Find where the given text appears and provide that cell's center as (x, y) coordinate. 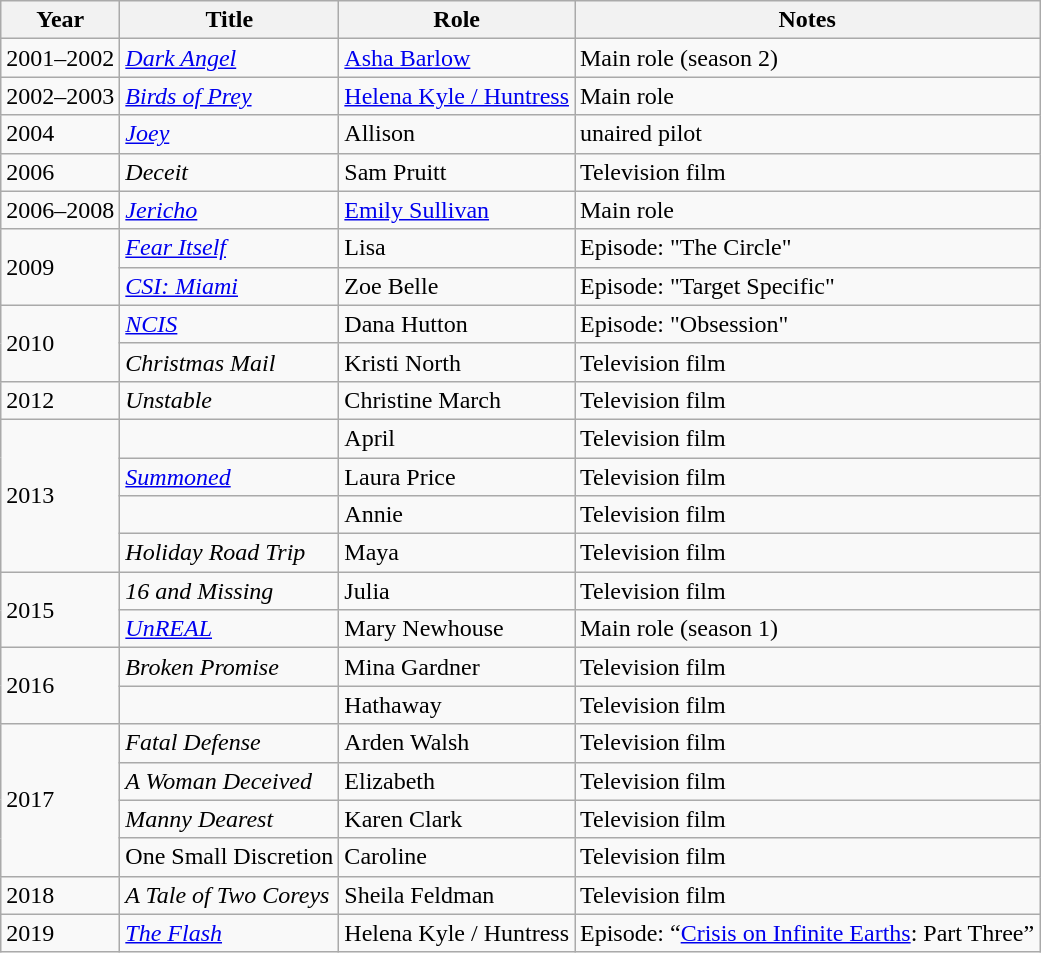
2010 (60, 343)
Fear Itself (230, 248)
Maya (457, 553)
Main role (season 1) (806, 629)
Allison (457, 134)
Fatal Defense (230, 743)
Sheila Feldman (457, 895)
2019 (60, 933)
2004 (60, 134)
Christmas Mail (230, 362)
Holiday Road Trip (230, 553)
April (457, 438)
Lisa (457, 248)
Arden Walsh (457, 743)
Broken Promise (230, 667)
Karen Clark (457, 819)
UnREAL (230, 629)
16 and Missing (230, 591)
2013 (60, 495)
Elizabeth (457, 781)
2017 (60, 800)
Summoned (230, 477)
Emily Sullivan (457, 210)
One Small Discretion (230, 857)
Kristi North (457, 362)
Deceit (230, 172)
Dark Angel (230, 58)
The Flash (230, 933)
2006–2008 (60, 210)
Dana Hutton (457, 324)
Julia (457, 591)
A Tale of Two Coreys (230, 895)
2012 (60, 400)
Main role (season 2) (806, 58)
Episode: “Crisis on Infinite Earths: Part Three” (806, 933)
Annie (457, 515)
Episode: "The Circle" (806, 248)
NCIS (230, 324)
Year (60, 20)
Title (230, 20)
2002–2003 (60, 96)
2015 (60, 610)
Asha Barlow (457, 58)
Mina Gardner (457, 667)
CSI: Miami (230, 286)
Jericho (230, 210)
Joey (230, 134)
Episode: "Obsession" (806, 324)
2001–2002 (60, 58)
Caroline (457, 857)
Zoe Belle (457, 286)
2016 (60, 686)
Laura Price (457, 477)
Role (457, 20)
Christine March (457, 400)
Birds of Prey (230, 96)
2009 (60, 267)
A Woman Deceived (230, 781)
Hathaway (457, 705)
Unstable (230, 400)
Episode: "Target Specific" (806, 286)
2006 (60, 172)
unaired pilot (806, 134)
2018 (60, 895)
Sam Pruitt (457, 172)
Manny Dearest (230, 819)
Notes (806, 20)
Mary Newhouse (457, 629)
